Return the (X, Y) coordinate for the center point of the cell that contains the specified text.  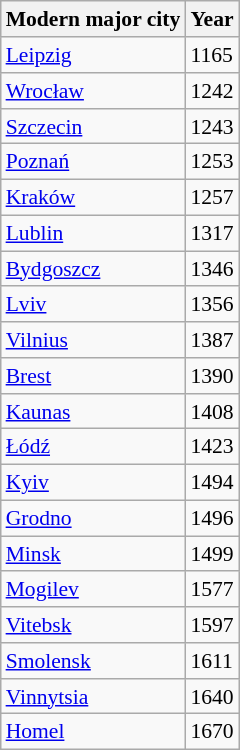
1387 (212, 340)
Modern major city (94, 19)
1494 (212, 482)
Kyiv (94, 482)
1577 (212, 589)
1423 (212, 447)
Mogilev (94, 589)
Szczecin (94, 126)
1356 (212, 304)
1390 (212, 376)
Lviv (94, 304)
Minsk (94, 554)
Łódź (94, 447)
1317 (212, 233)
1670 (212, 732)
1346 (212, 269)
1640 (212, 696)
Wrocław (94, 91)
1165 (212, 55)
Kaunas (94, 411)
Lublin (94, 233)
Poznań (94, 162)
Grodno (94, 518)
Year (212, 19)
Brest (94, 376)
1408 (212, 411)
Kraków (94, 197)
1242 (212, 91)
1257 (212, 197)
1243 (212, 126)
Bydgoszcz (94, 269)
Smolensk (94, 661)
Homel (94, 732)
1253 (212, 162)
1499 (212, 554)
Vitebsk (94, 625)
1611 (212, 661)
Vilnius (94, 340)
1496 (212, 518)
Vinnytsia (94, 696)
Leipzig (94, 55)
1597 (212, 625)
